Scan for the cell matching the given text and deliver its [X, Y] coordinate at center. 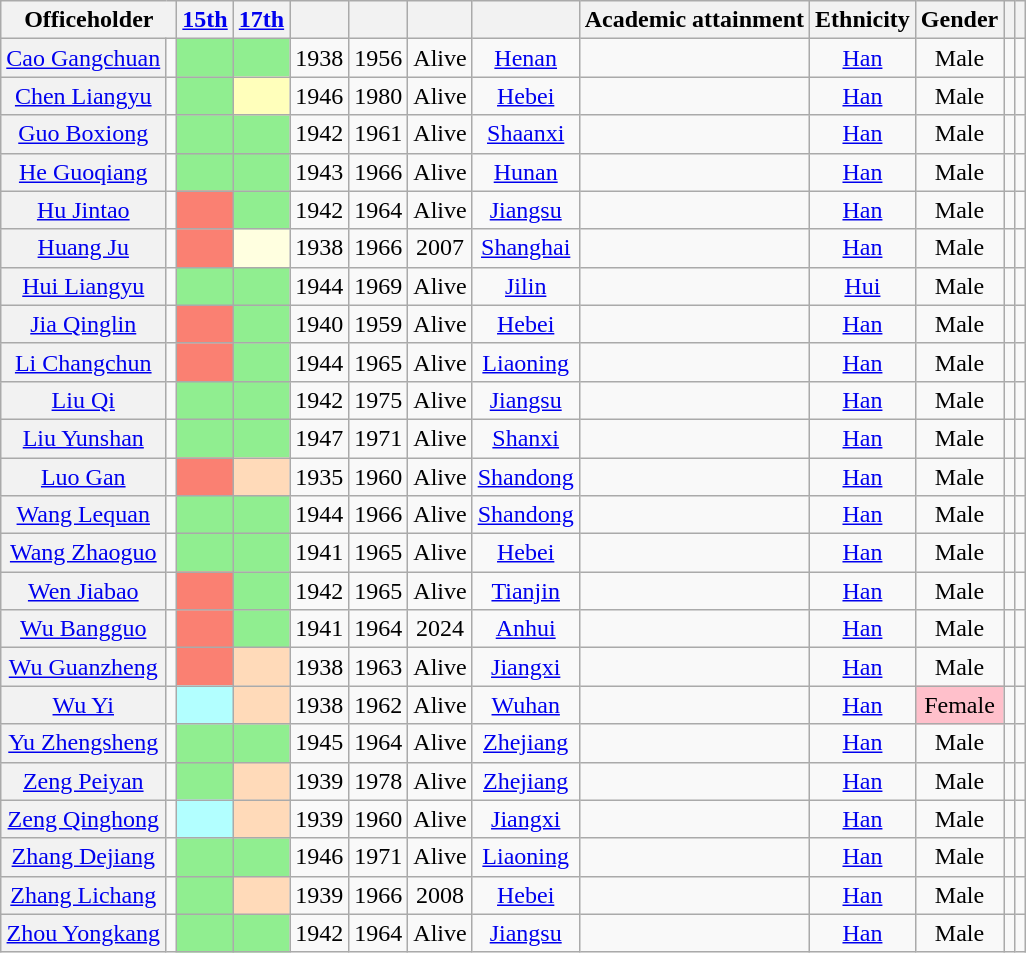
Yu Zhengsheng [84, 743]
Liu Yunshan [84, 438]
Wen Jiabao [84, 591]
Wu Guanzheng [84, 667]
Wu Bangguo [84, 629]
2007 [440, 248]
Guo Boxiong [84, 134]
Luo Gan [84, 477]
Zhang Dejiang [84, 857]
1963 [378, 667]
1956 [378, 58]
Anhui [526, 629]
Zeng Qinghong [84, 819]
Zhang Lichang [84, 895]
Zeng Peiyan [84, 781]
Wuhan [526, 705]
1962 [378, 705]
1975 [378, 400]
Zhou Yongkang [84, 933]
2024 [440, 629]
Academic attainment [694, 20]
Huang Ju [84, 248]
Tianjin [526, 591]
Shaanxi [526, 134]
Wang Zhaoguo [84, 553]
1947 [320, 438]
Shanghai [526, 248]
Wu Yi [84, 705]
Female [959, 705]
15th [205, 20]
Jia Qinglin [84, 324]
Officeholder [89, 20]
Ethnicity [863, 20]
Li Changchun [84, 362]
Cao Gangchuan [84, 58]
Gender [959, 20]
Shanxi [526, 438]
Hunan [526, 172]
1969 [378, 286]
1935 [320, 477]
He Guoqiang [84, 172]
Wang Lequan [84, 515]
Liu Qi [84, 400]
1943 [320, 172]
17th [261, 20]
Henan [526, 58]
Hu Jintao [84, 210]
1959 [378, 324]
Hui [863, 286]
1945 [320, 743]
2008 [440, 895]
Jilin [526, 286]
1940 [320, 324]
1978 [378, 781]
Chen Liangyu [84, 96]
Hui Liangyu [84, 286]
1961 [378, 134]
1980 [378, 96]
